Scan for the cell matching the given text and deliver its (X, Y) coordinate at center. 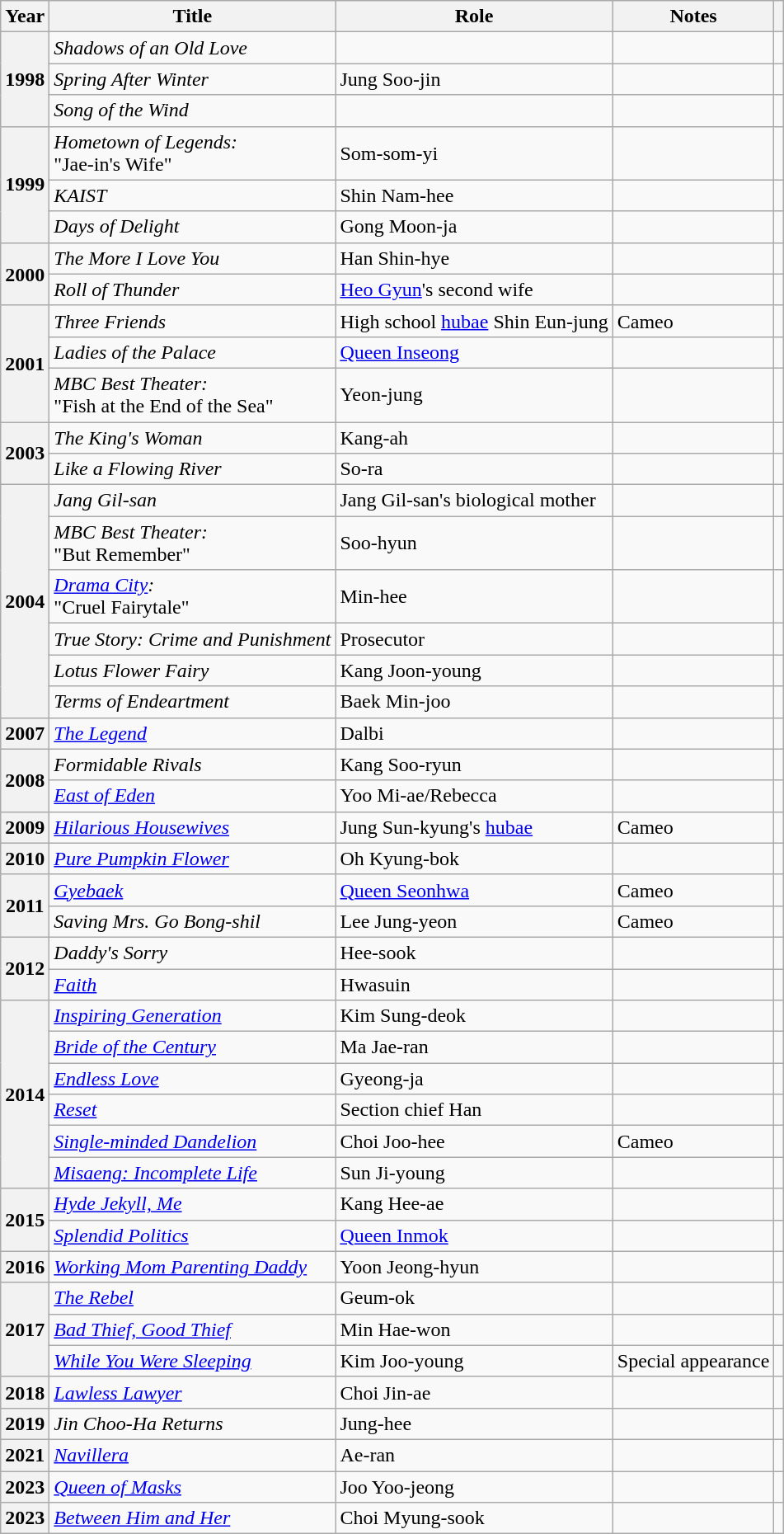
Navillera (193, 1455)
Hwasuin (474, 984)
2010 (25, 859)
2011 (25, 906)
Dalbi (474, 733)
Misaeng: Incomplete Life (193, 1173)
MBC Best Theater:"But Remember" (193, 543)
Yeon-jung (474, 394)
Ae-ran (474, 1455)
Hee-sook (474, 953)
Lee Jung-yeon (474, 921)
Bride of the Century (193, 1047)
KAIST (193, 195)
Spring After Winter (193, 79)
Bad Thief, Good Thief (193, 1329)
Inspiring Generation (193, 1016)
2016 (25, 1267)
2007 (25, 733)
Prosecutor (474, 639)
Saving Mrs. Go Bong-shil (193, 921)
Lawless Lawyer (193, 1392)
Kang Hee-ae (474, 1204)
East of Eden (193, 796)
Choi Myung-sook (474, 1518)
While You Were Sleeping (193, 1361)
Splendid Politics (193, 1235)
Kang Joon-young (474, 671)
Terms of Endeartment (193, 702)
Soo-hyun (474, 543)
Jung Soo-jin (474, 79)
Drama City:"Cruel Fairytale" (193, 597)
2003 (25, 454)
Kim Joo-young (474, 1361)
Year (25, 16)
Queen Inmok (474, 1235)
1998 (25, 79)
2000 (25, 274)
Song of the Wind (193, 111)
2019 (25, 1423)
Queen Seonhwa (474, 890)
Hometown of Legends:"Jae-in's Wife" (193, 153)
Gyeong-ja (474, 1079)
The Legend (193, 733)
Heo Gyun's second wife (474, 289)
The King's Woman (193, 438)
2014 (25, 1094)
Han Shin-hye (474, 258)
Choi Joo-hee (474, 1141)
Kang Soo-ryun (474, 765)
Lotus Flower Fairy (193, 671)
Hilarious Housewives (193, 827)
Geum-ok (474, 1298)
Working Mom Parenting Daddy (193, 1267)
2017 (25, 1329)
Like a Flowing River (193, 469)
2001 (25, 363)
Yoo Mi-ae/Rebecca (474, 796)
Section chief Han (474, 1110)
Title (193, 16)
Yoon Jeong-hyun (474, 1267)
Jang Gil-san (193, 501)
Jang Gil-san's biological mother (474, 501)
Joo Yoo-jeong (474, 1487)
The More I Love You (193, 258)
Between Him and Her (193, 1518)
1999 (25, 185)
Choi Jin-ae (474, 1392)
Oh Kyung-bok (474, 859)
Sun Ji-young (474, 1173)
Endless Love (193, 1079)
So-ra (474, 469)
Jung-hee (474, 1423)
Gong Moon-ja (474, 227)
Daddy's Sorry (193, 953)
Shin Nam-hee (474, 195)
Special appearance (693, 1361)
Queen of Masks (193, 1487)
Single-minded Dandelion (193, 1141)
2015 (25, 1220)
Reset (193, 1110)
2004 (25, 601)
MBC Best Theater:"Fish at the End of the Sea" (193, 394)
Ma Jae-ran (474, 1047)
Three Friends (193, 321)
Min-hee (474, 597)
Ladies of the Palace (193, 352)
2021 (25, 1455)
Faith (193, 984)
Baek Min-joo (474, 702)
Som-som-yi (474, 153)
Pure Pumpkin Flower (193, 859)
Min Hae-won (474, 1329)
Queen Inseong (474, 352)
Notes (693, 16)
Kang-ah (474, 438)
Days of Delight (193, 227)
Formidable Rivals (193, 765)
2008 (25, 780)
2009 (25, 827)
High school hubae Shin Eun-jung (474, 321)
Gyebaek (193, 890)
Kim Sung-deok (474, 1016)
Jung Sun-kyung's hubae (474, 827)
Hyde Jekyll, Me (193, 1204)
2018 (25, 1392)
Role (474, 16)
True Story: Crime and Punishment (193, 639)
2012 (25, 968)
Shadows of an Old Love (193, 48)
The Rebel (193, 1298)
Roll of Thunder (193, 289)
Jin Choo-Ha Returns (193, 1423)
